Scan for the cell matching the given text and deliver its [X, Y] coordinate at center. 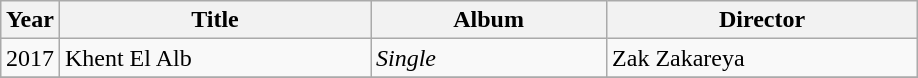
2017 [30, 58]
Khent El Alb [214, 58]
Year [30, 20]
Director [762, 20]
Album [488, 20]
Title [214, 20]
Zak Zakareya [762, 58]
Single [488, 58]
